For the text-containing cell, return its midpoint in [X, Y] coordinate format. 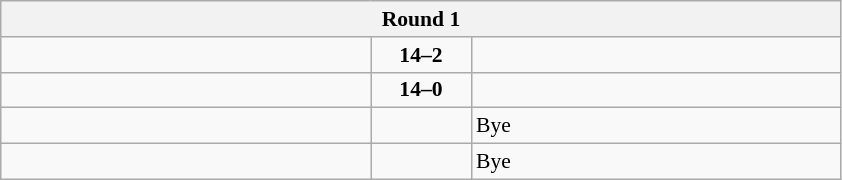
14–2 [421, 55]
14–0 [421, 90]
Round 1 [421, 19]
